Determine the (x, y) coordinate at the center of the cell enclosing the given text.  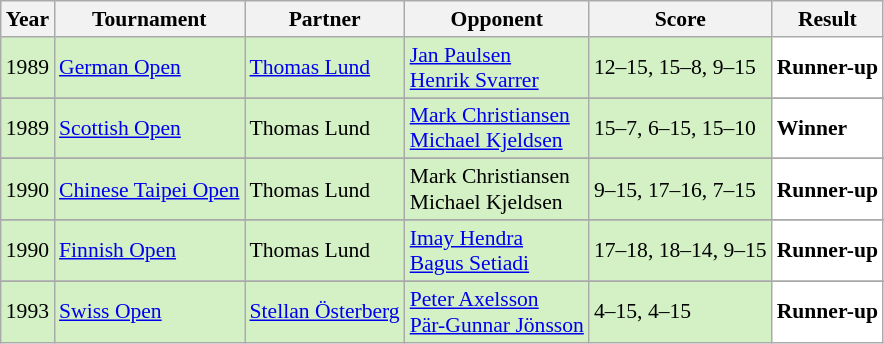
Peter Axelsson Pär-Gunnar Jönsson (497, 312)
Score (680, 19)
15–7, 6–15, 15–10 (680, 128)
Partner (324, 19)
Winner (828, 128)
12–15, 15–8, 9–15 (680, 68)
Result (828, 19)
Opponent (497, 19)
Year (28, 19)
1993 (28, 312)
Chinese Taipei Open (149, 190)
Stellan Österberg (324, 312)
9–15, 17–16, 7–15 (680, 190)
17–18, 18–14, 9–15 (680, 250)
Swiss Open (149, 312)
Tournament (149, 19)
Scottish Open (149, 128)
Jan Paulsen Henrik Svarrer (497, 68)
German Open (149, 68)
Imay Hendra Bagus Setiadi (497, 250)
Finnish Open (149, 250)
4–15, 4–15 (680, 312)
